Identify which cell holds the provided text, then report its (x, y) central coordinate. 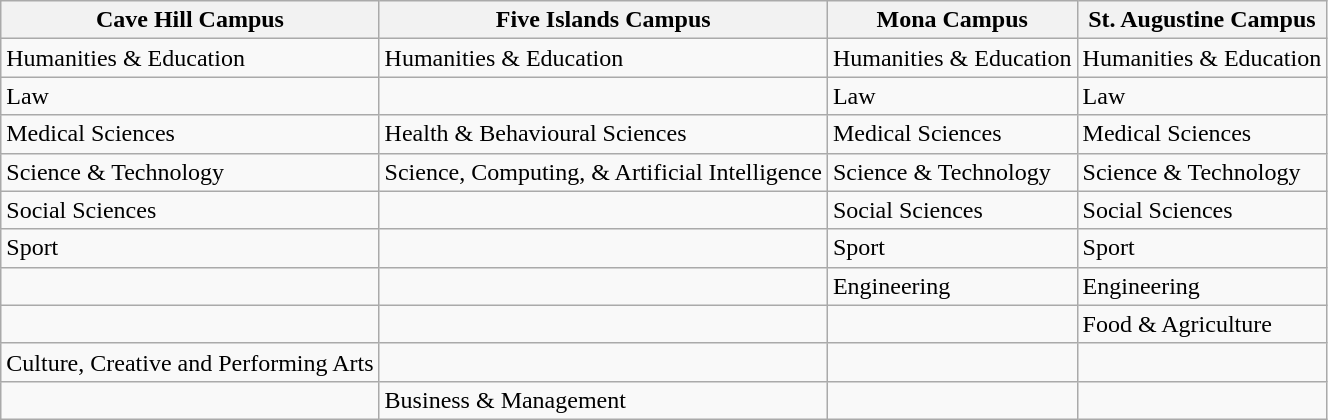
Food & Agriculture (1202, 324)
Science, Computing, & Artificial Intelligence (603, 172)
Health & Behavioural Sciences (603, 134)
Business & Management (603, 400)
Five Islands Campus (603, 20)
Culture, Creative and Performing Arts (190, 362)
Mona Campus (952, 20)
St. Augustine Campus (1202, 20)
Cave Hill Campus (190, 20)
